Return the (X, Y) coordinate for the center point of the cell that contains the specified text.  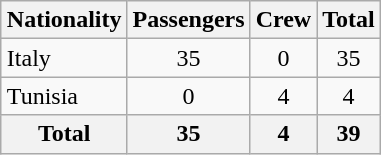
Passengers (188, 20)
39 (349, 134)
Tunisia (64, 96)
Nationality (64, 20)
Crew (284, 20)
Italy (64, 58)
